Extract the (x, y) coordinate from the center of the cell holding the provided text.  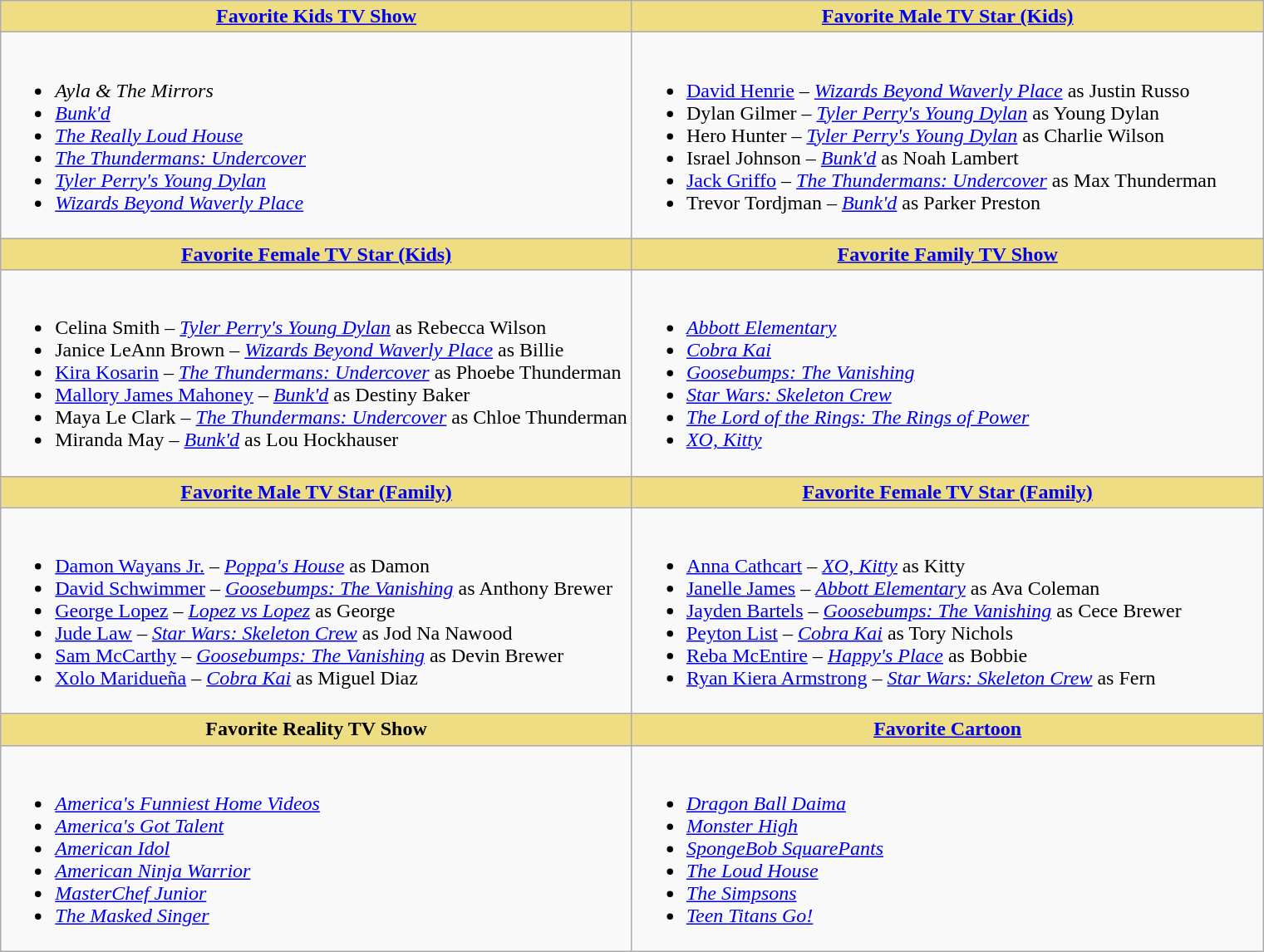
Dragon Ball DaimaMonster HighSpongeBob SquarePantsThe Loud HouseThe SimpsonsTeen Titans Go! (947, 848)
Favorite Reality TV Show (317, 729)
Favorite Kids TV Show (317, 17)
Favorite Male TV Star (Kids) (947, 17)
America's Funniest Home VideosAmerica's Got TalentAmerican IdolAmerican Ninja WarriorMasterChef JuniorThe Masked Singer (317, 848)
Favorite Male TV Star (Family) (317, 492)
Favorite Cartoon (947, 729)
Favorite Female TV Star (Kids) (317, 254)
Ayla & The MirrorsBunk'dThe Really Loud HouseThe Thundermans: UndercoverTyler Perry's Young DylanWizards Beyond Waverly Place (317, 135)
Favorite Female TV Star (Family) (947, 492)
Abbott ElementaryCobra KaiGoosebumps: The VanishingStar Wars: Skeleton CrewThe Lord of the Rings: The Rings of PowerXO, Kitty (947, 373)
Favorite Family TV Show (947, 254)
